Output the (X, Y) coordinate of the center of the cell containing the given text.  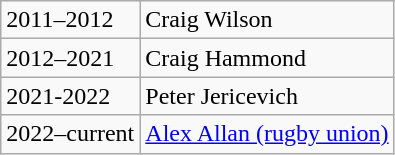
Craig Hammond (267, 58)
Alex Allan (rugby union) (267, 134)
Craig Wilson (267, 20)
Peter Jericevich (267, 96)
2012–2021 (70, 58)
2022–current (70, 134)
2021-2022 (70, 96)
2011–2012 (70, 20)
